Capture the cell that displays the provided text and extract its (X, Y) central coordinate. 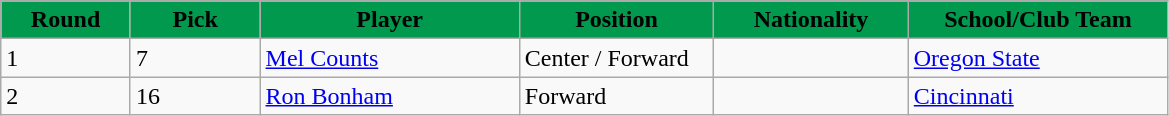
Nationality (811, 20)
Cincinnati (1038, 96)
1 (66, 58)
Pick (195, 20)
Player (390, 20)
Ron Bonham (390, 96)
7 (195, 58)
Center / Forward (616, 58)
School/Club Team (1038, 20)
Forward (616, 96)
16 (195, 96)
2 (66, 96)
Position (616, 20)
Mel Counts (390, 58)
Round (66, 20)
Oregon State (1038, 58)
